Extract the (X, Y) coordinate from the center of the cell holding the provided text.  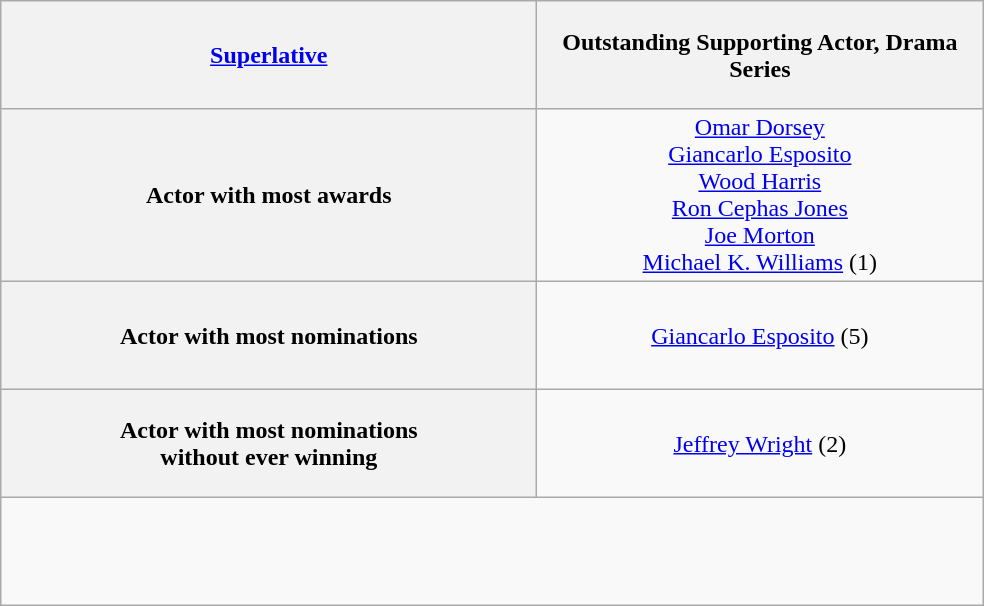
Actor with most nominations (269, 336)
Jeffrey Wright (2) (760, 444)
Superlative (269, 55)
Outstanding Supporting Actor, Drama Series (760, 55)
Actor with most awards (269, 196)
Omar DorseyGiancarlo EspositoWood HarrisRon Cephas JonesJoe MortonMichael K. Williams (1) (760, 196)
Actor with most nominations without ever winning (269, 444)
Giancarlo Esposito (5) (760, 336)
